Extract the (X, Y) coordinate from the center of the cell holding the provided text.  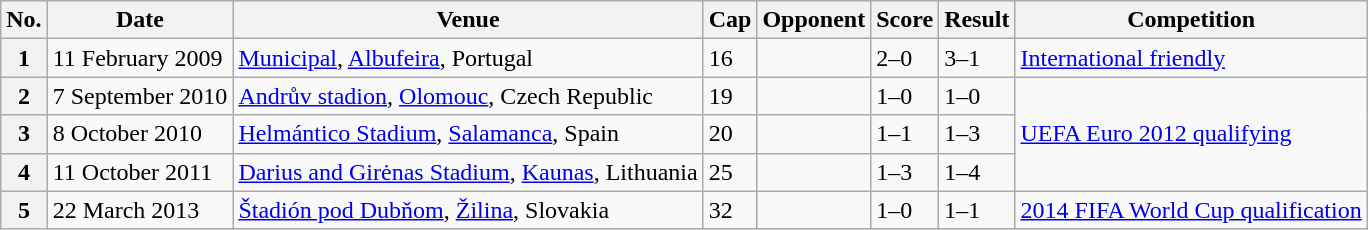
7 September 2010 (140, 96)
1 (24, 58)
Date (140, 20)
11 February 2009 (140, 58)
Štadión pod Dubňom, Žilina, Slovakia (468, 210)
Darius and Girėnas Stadium, Kaunas, Lithuania (468, 172)
Competition (1191, 20)
Cap (730, 20)
No. (24, 20)
32 (730, 210)
Andrův stadion, Olomouc, Czech Republic (468, 96)
2–0 (905, 58)
25 (730, 172)
19 (730, 96)
16 (730, 58)
2014 FIFA World Cup qualification (1191, 210)
UEFA Euro 2012 qualifying (1191, 134)
5 (24, 210)
Opponent (814, 20)
Helmántico Stadium, Salamanca, Spain (468, 134)
4 (24, 172)
3 (24, 134)
11 October 2011 (140, 172)
20 (730, 134)
Municipal, Albufeira, Portugal (468, 58)
International friendly (1191, 58)
Score (905, 20)
2 (24, 96)
Result (977, 20)
Venue (468, 20)
22 March 2013 (140, 210)
1–4 (977, 172)
3–1 (977, 58)
8 October 2010 (140, 134)
